Determine the (x, y) coordinate at the center of the cell enclosing the given text.  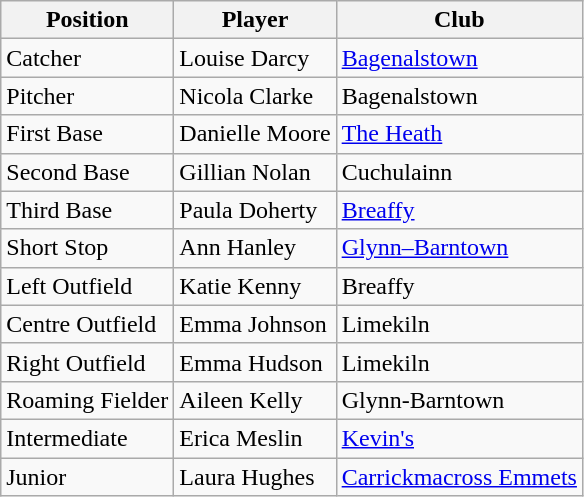
Pitcher (88, 96)
Centre Outfield (88, 324)
Intermediate (88, 438)
Danielle Moore (255, 134)
Junior (88, 477)
Right Outfield (88, 362)
Ann Hanley (255, 248)
Left Outfield (88, 286)
Cuchulainn (459, 172)
The Heath (459, 134)
First Base (88, 134)
Second Base (88, 172)
Nicola Clarke (255, 96)
Gillian Nolan (255, 172)
Third Base (88, 210)
Aileen Kelly (255, 400)
Roaming Fielder (88, 400)
Katie Kenny (255, 286)
Short Stop (88, 248)
Emma Hudson (255, 362)
Carrickmacross Emmets (459, 477)
Catcher (88, 58)
Emma Johnson (255, 324)
Player (255, 20)
Erica Meslin (255, 438)
Paula Doherty (255, 210)
Glynn–Barntown (459, 248)
Glynn-Barntown (459, 400)
Louise Darcy (255, 58)
Position (88, 20)
Kevin's (459, 438)
Laura Hughes (255, 477)
Club (459, 20)
